Scan for the cell matching the given text and deliver its (X, Y) coordinate at center. 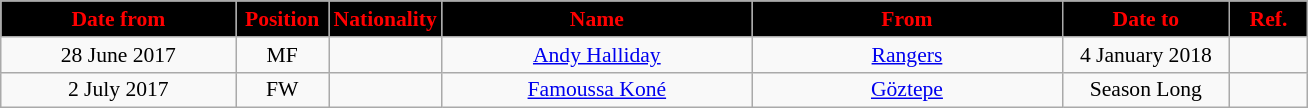
4 January 2018 (1146, 55)
FW (282, 90)
Date to (1146, 19)
Position (282, 19)
Date from (118, 19)
Ref. (1269, 19)
From (907, 19)
Season Long (1146, 90)
2 July 2017 (118, 90)
Famoussa Koné (597, 90)
MF (282, 55)
28 June 2017 (118, 55)
Name (597, 19)
Nationality (384, 19)
Göztepe (907, 90)
Andy Halliday (597, 55)
Rangers (907, 55)
